Find where the given text appears and provide that cell's center as (x, y) coordinate. 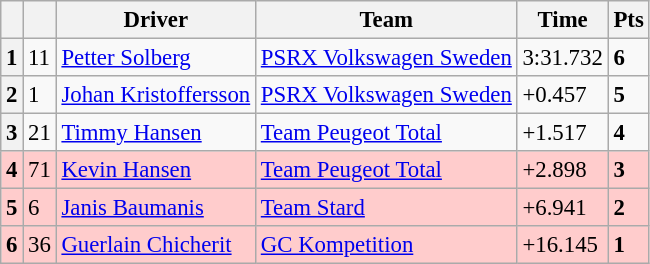
36 (40, 245)
Kevin Hansen (156, 170)
Team Stard (386, 208)
Johan Kristoffersson (156, 95)
+16.145 (562, 245)
71 (40, 170)
+6.941 (562, 208)
3:31.732 (562, 58)
Pts (628, 20)
+1.517 (562, 133)
Timmy Hansen (156, 133)
Driver (156, 20)
Janis Baumanis (156, 208)
Time (562, 20)
11 (40, 58)
21 (40, 133)
+2.898 (562, 170)
GC Kompetition (386, 245)
Petter Solberg (156, 58)
+0.457 (562, 95)
Guerlain Chicherit (156, 245)
Team (386, 20)
